Provide the (x, y) coordinate of the cell's center where the given text is located.  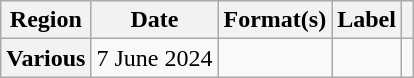
Format(s) (275, 20)
7 June 2024 (154, 58)
Label (367, 20)
Date (154, 20)
Region (46, 20)
Various (46, 58)
